Return (x, y) of the center of cell containing provided text 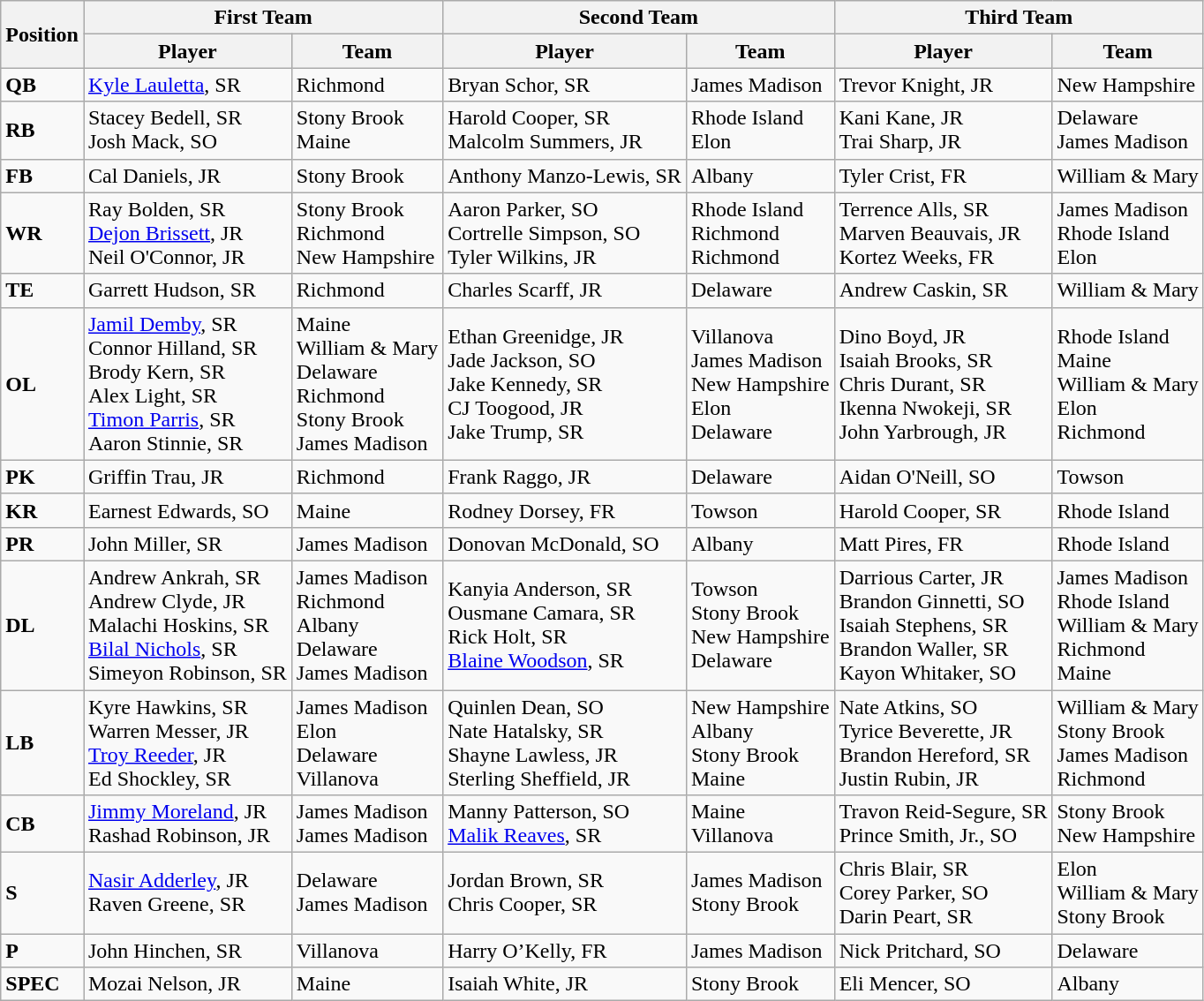
Nick Pritchard, SO (943, 951)
Andrew Caskin, SR (943, 290)
Cal Daniels, JR (187, 176)
Frank Raggo, JR (565, 477)
Terrence Alls, SRMarven Beauvais, JRKortez Weeks, FR (943, 233)
FB (42, 176)
VillanovaJames MadisonNew HampshireElonDelaware (760, 383)
Position (42, 34)
LB (42, 743)
James MadisonElonDelawareVillanova (367, 743)
QB (42, 85)
Kanyia Anderson, SROusmane Camara, SRRick Holt, SRBlaine Woodson, SR (565, 625)
DL (42, 625)
RB (42, 131)
Eli Mencer, SO (943, 984)
Stony BrookRichmondNew Hampshire (367, 233)
TowsonStony BrookNew HampshireDelaware (760, 625)
SPEC (42, 984)
Aaron Parker, SOCortrelle Simpson, SOTyler Wilkins, JR (565, 233)
Harold Cooper, SR (943, 510)
James MadisonRhode IslandWilliam & MaryRichmondMaine (1128, 625)
Anthony Manzo-Lewis, SR (565, 176)
Trevor Knight, JR (943, 85)
Jimmy Moreland, JRRashad Robinson, JR (187, 824)
TE (42, 290)
Villanova (367, 951)
Kani Kane, JRTrai Sharp, JR (943, 131)
Stony BrookMaine (367, 131)
PK (42, 477)
James MadisonJames Madison (367, 824)
Stacey Bedell, SRJosh Mack, SO (187, 131)
Third Team (1019, 18)
Andrew Ankrah, SRAndrew Clyde, JRMalachi Hoskins, SRBilal Nichols, SRSimeyon Robinson, SR (187, 625)
James MadisonRichmondAlbanyDelawareJames Madison (367, 625)
Aidan O'Neill, SO (943, 477)
Nasir Adderley, JRRaven Greene, SR (187, 893)
John Miller, SR (187, 544)
William & MaryStony BrookJames MadisonRichmond (1128, 743)
Bryan Schor, SR (565, 85)
Harold Cooper, SRMalcolm Summers, JR (565, 131)
WR (42, 233)
Garrett Hudson, SR (187, 290)
KR (42, 510)
Travon Reid-Segure, SRPrince Smith, Jr., SO (943, 824)
Ray Bolden, SRDejon Brissett, JRNeil O'Connor, JR (187, 233)
PR (42, 544)
Ethan Greenidge, JRJade Jackson, SOJake Kennedy, SRCJ Toogood, JRJake Trump, SR (565, 383)
Kyle Lauletta, SR (187, 85)
Dino Boyd, JRIsaiah Brooks, SRChris Durant, SRIkenna Nwokeji, SRJohn Yarbrough, JR (943, 383)
John Hinchen, SR (187, 951)
New HampshireAlbanyStony BrookMaine (760, 743)
Jamil Demby, SRConnor Hilland, SRBrody Kern, SRAlex Light, SRTimon Parris, SRAaron Stinnie, SR (187, 383)
Rhode IslandElon (760, 131)
MaineVillanova (760, 824)
Stony BrookNew Hampshire (1128, 824)
Charles Scarff, JR (565, 290)
CB (42, 824)
James MadisonRhode IslandElon (1128, 233)
Rhode IslandMaineWilliam & MaryElonRichmond (1128, 383)
Rhode IslandRichmondRichmond (760, 233)
Second Team (639, 18)
MaineWilliam & MaryDelawareRichmondStony BrookJames Madison (367, 383)
OL (42, 383)
First Team (263, 18)
Kyre Hawkins, SRWarren Messer, JRTroy Reeder, JREd Shockley, SR (187, 743)
Tyler Crist, FR (943, 176)
Jordan Brown, SRChris Cooper, SR (565, 893)
Manny Patterson, SOMalik Reaves, SR (565, 824)
Mozai Nelson, JR (187, 984)
Nate Atkins, SOTyrice Beverette, JRBrandon Hereford, SRJustin Rubin, JR (943, 743)
James MadisonStony Brook (760, 893)
New Hampshire (1128, 85)
Matt Pires, FR (943, 544)
Rodney Dorsey, FR (565, 510)
Darrious Carter, JRBrandon Ginnetti, SOIsaiah Stephens, SRBrandon Waller, SRKayon Whitaker, SO (943, 625)
S (42, 893)
Harry O’Kelly, FR (565, 951)
ElonWilliam & MaryStony Brook (1128, 893)
Griffin Trau, JR (187, 477)
Quinlen Dean, SONate Hatalsky, SRShayne Lawless, JRSterling Sheffield, JR (565, 743)
Earnest Edwards, SO (187, 510)
Isaiah White, JR (565, 984)
Donovan McDonald, SO (565, 544)
P (42, 951)
Chris Blair, SRCorey Parker, SODarin Peart, SR (943, 893)
